Locate the cell with the specified text and output its [x, y] center coordinate. 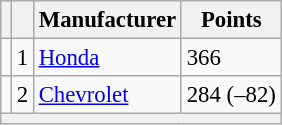
2 [22, 95]
Chevrolet [107, 95]
Honda [107, 58]
366 [231, 58]
1 [22, 58]
Manufacturer [107, 20]
Points [231, 20]
284 (–82) [231, 95]
